Output the [X, Y] coordinate of the center of the cell containing the given text.  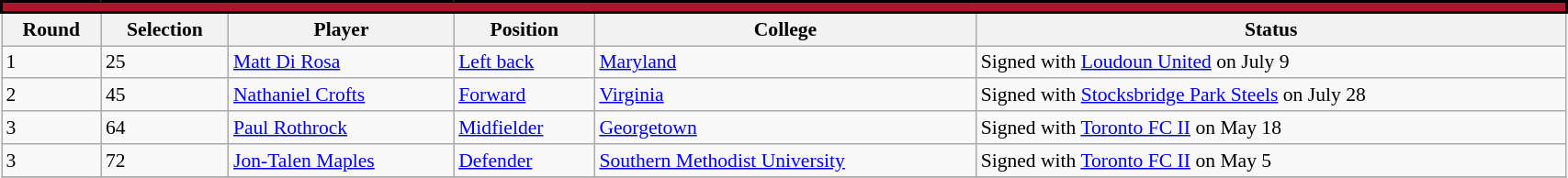
1 [51, 62]
College [784, 29]
Matt Di Rosa [342, 62]
Southern Methodist University [784, 161]
Player [342, 29]
Signed with Toronto FC II on May 5 [1271, 161]
Signed with Stocksbridge Park Steels on July 28 [1271, 95]
Selection [165, 29]
25 [165, 62]
64 [165, 128]
Forward [524, 95]
Georgetown [784, 128]
Left back [524, 62]
Position [524, 29]
Maryland [784, 62]
Midfielder [524, 128]
Signed with Loudoun United on July 9 [1271, 62]
45 [165, 95]
Jon-Talen Maples [342, 161]
Status [1271, 29]
Virginia [784, 95]
Round [51, 29]
Defender [524, 161]
72 [165, 161]
2 [51, 95]
Signed with Toronto FC II on May 18 [1271, 128]
Paul Rothrock [342, 128]
Nathaniel Crofts [342, 95]
